Determine the [x, y] coordinate at the center of the cell enclosing the given text.  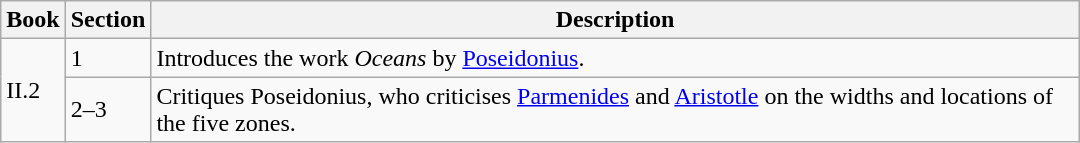
2–3 [108, 110]
Section [108, 20]
1 [108, 58]
Critiques Poseidonius, who criticises Parmenides and Aristotle on the widths and locations of the five zones. [615, 110]
II.2 [33, 90]
Book [33, 20]
Description [615, 20]
Introduces the work Oceans by Poseidonius. [615, 58]
